Pinpoint the cell where the given text exists, returning its [x, y] midpoint coordinate. 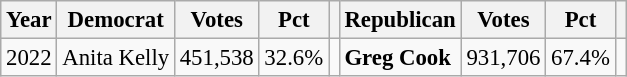
451,538 [216, 58]
Anita Kelly [116, 58]
2022 [29, 58]
Republican [400, 20]
32.6% [294, 58]
67.4% [580, 58]
Democrat [116, 20]
931,706 [504, 58]
Greg Cook [400, 58]
Year [29, 20]
